Detect which cell encompasses the target text, then output its (X, Y) center coordinate. 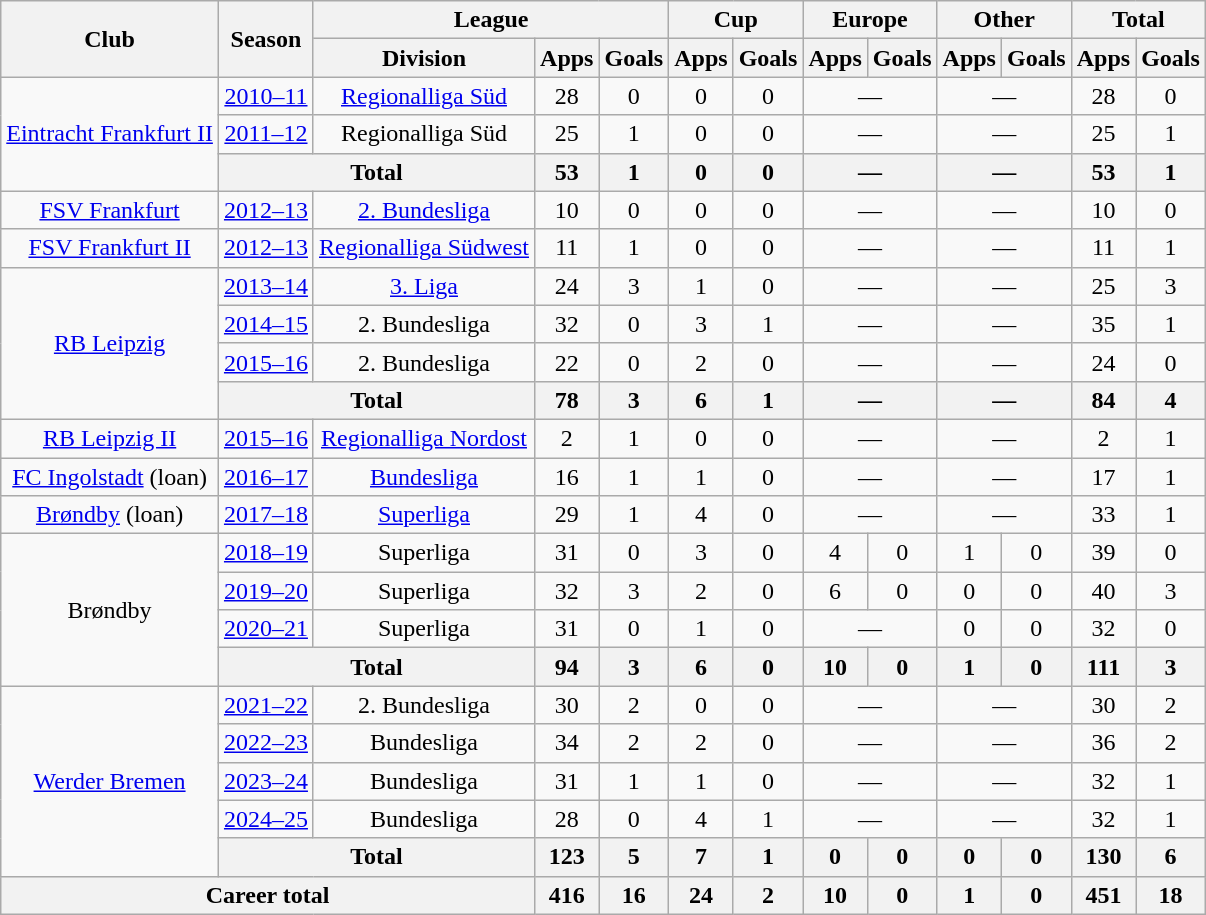
FSV Frankfurt II (110, 248)
2014–15 (266, 324)
2011–12 (266, 134)
Brøndby (loan) (110, 515)
Regionalliga Südwest (424, 248)
2010–11 (266, 96)
Other (1004, 20)
2022–23 (266, 743)
2023–24 (266, 781)
Regionalliga Nordost (424, 438)
Werder Bremen (110, 781)
Career total (268, 895)
5 (634, 857)
League (490, 20)
2019–20 (266, 591)
33 (1103, 515)
2016–17 (266, 477)
123 (567, 857)
RB Leipzig II (110, 438)
22 (567, 362)
2021–22 (266, 705)
17 (1103, 477)
RB Leipzig (110, 343)
416 (567, 895)
Eintracht Frankfurt II (110, 134)
35 (1103, 324)
451 (1103, 895)
2018–19 (266, 553)
130 (1103, 857)
2024–25 (266, 819)
Division (424, 58)
Brøndby (110, 610)
94 (567, 667)
18 (1171, 895)
78 (567, 400)
2020–21 (266, 629)
7 (701, 857)
84 (1103, 400)
Europe (870, 20)
FC Ingolstadt (loan) (110, 477)
Club (110, 39)
Season (266, 39)
Cup (736, 20)
2013–14 (266, 286)
36 (1103, 743)
3. Liga (424, 286)
FSV Frankfurt (110, 210)
111 (1103, 667)
29 (567, 515)
2017–18 (266, 515)
40 (1103, 591)
34 (567, 743)
39 (1103, 553)
